Return the (x, y) coordinate for the center point of the cell that contains the specified text.  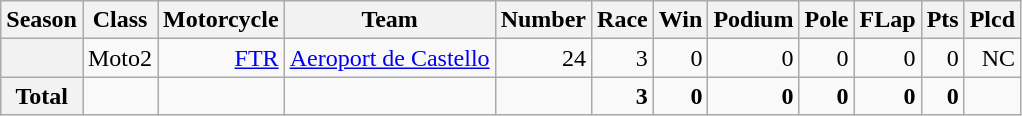
Total (42, 96)
Team (390, 20)
Number (543, 20)
Win (680, 20)
Season (42, 20)
Pole (826, 20)
FTR (222, 58)
Moto2 (120, 58)
Class (120, 20)
Pts (942, 20)
Plcd (992, 20)
Race (623, 20)
FLap (888, 20)
Motorcycle (222, 20)
NC (992, 58)
24 (543, 58)
Podium (754, 20)
Aeroport de Castello (390, 58)
